Provide the [x, y] coordinate of the cell's center where the given text is located.  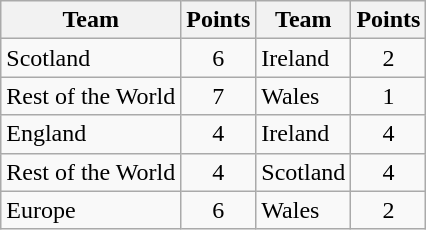
Europe [91, 210]
7 [218, 96]
1 [388, 96]
England [91, 134]
